Pinpoint the cell where the given text exists, returning its (X, Y) midpoint coordinate. 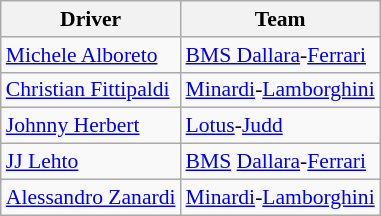
Michele Alboreto (91, 55)
Driver (91, 19)
Lotus-Judd (280, 126)
Team (280, 19)
Christian Fittipaldi (91, 90)
Johnny Herbert (91, 126)
JJ Lehto (91, 162)
Alessandro Zanardi (91, 197)
